Locate the cell with the specified text and output its (X, Y) center coordinate. 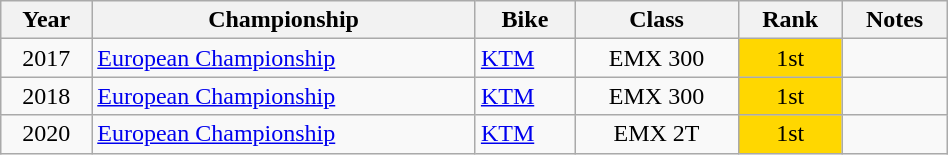
EMX 2T (657, 134)
2018 (46, 96)
Rank (790, 20)
Bike (524, 20)
2020 (46, 134)
Class (657, 20)
Year (46, 20)
2017 (46, 58)
Notes (894, 20)
Championship (284, 20)
